Scan for the cell matching the given text and deliver its (X, Y) coordinate at center. 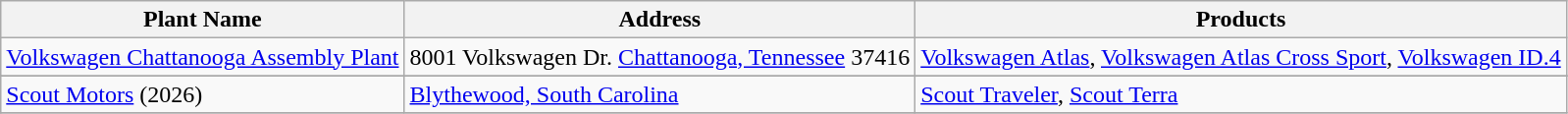
8001 Volkswagen Dr. Chattanooga, Tennessee 37416 (659, 57)
Plant Name (202, 20)
Scout Motors (2026) (202, 94)
Volkswagen Atlas, Volkswagen Atlas Cross Sport, Volkswagen ID.4 (1241, 57)
Address (659, 20)
Blythewood, South Carolina (659, 94)
Scout Traveler, Scout Terra (1241, 94)
Volkswagen Chattanooga Assembly Plant (202, 57)
Products (1241, 20)
